For the text-containing cell, return its midpoint in [x, y] coordinate format. 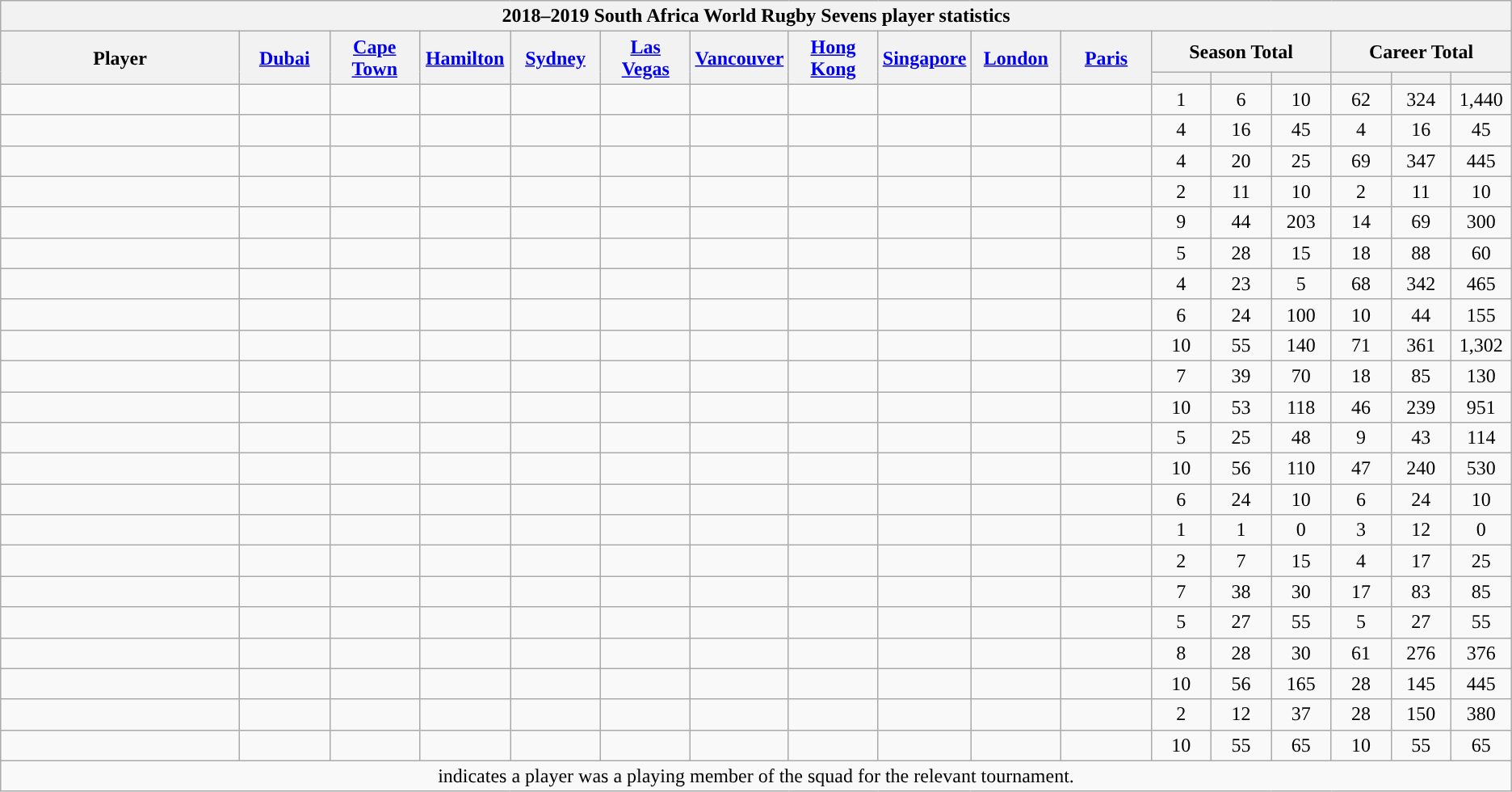
53 [1241, 407]
61 [1361, 653]
Hamilton [465, 58]
39 [1241, 376]
Cape Town [375, 58]
376 [1481, 653]
155 [1481, 314]
361 [1421, 345]
Season Total [1241, 52]
8 [1181, 653]
Career Total [1422, 52]
530 [1481, 469]
140 [1301, 345]
3 [1361, 530]
20 [1241, 161]
83 [1421, 592]
Player [120, 58]
114 [1481, 438]
62 [1361, 99]
70 [1301, 376]
342 [1421, 284]
71 [1361, 345]
118 [1301, 407]
60 [1481, 253]
68 [1361, 284]
2018–2019 South Africa World Rugby Sevens player statistics [756, 16]
1,302 [1481, 345]
100 [1301, 314]
150 [1421, 714]
Singapore [924, 58]
Hong Kong [834, 58]
465 [1481, 284]
324 [1421, 99]
Paris [1107, 58]
43 [1421, 438]
300 [1481, 222]
203 [1301, 222]
London [1016, 58]
46 [1361, 407]
951 [1481, 407]
indicates a player was a playing member of the squad for the relevant tournament. [756, 776]
Las Vegas [645, 58]
276 [1421, 653]
47 [1361, 469]
1,440 [1481, 99]
145 [1421, 684]
48 [1301, 438]
130 [1481, 376]
347 [1421, 161]
240 [1421, 469]
165 [1301, 684]
14 [1361, 222]
38 [1241, 592]
88 [1421, 253]
37 [1301, 714]
110 [1301, 469]
Sydney [556, 58]
239 [1421, 407]
Dubai [284, 58]
Vancouver [740, 58]
23 [1241, 284]
380 [1481, 714]
